From the cell containing the given text, extract its center point as (x, y) coordinate. 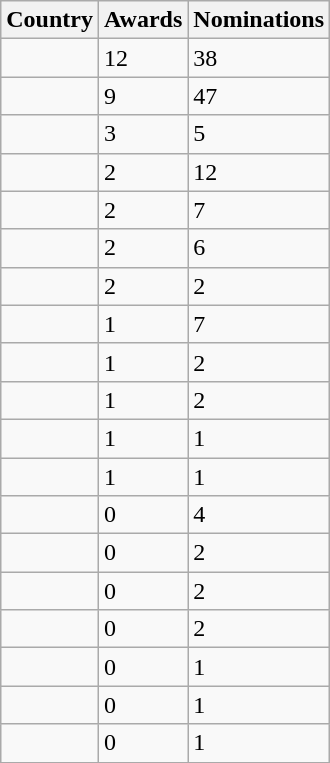
3 (142, 134)
Country (50, 20)
Awards (142, 20)
6 (259, 248)
5 (259, 134)
47 (259, 96)
9 (142, 96)
38 (259, 58)
Nominations (259, 20)
4 (259, 515)
